Capture the cell that displays the provided text and extract its (x, y) central coordinate. 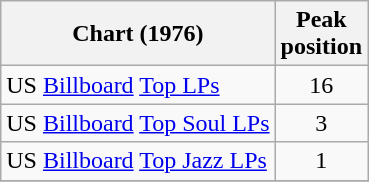
US Billboard Top LPs (138, 85)
1 (321, 161)
3 (321, 123)
US Billboard Top Jazz LPs (138, 161)
US Billboard Top Soul LPs (138, 123)
16 (321, 85)
Chart (1976) (138, 34)
Peakposition (321, 34)
